Find where the given text appears and provide that cell's center as [X, Y] coordinate. 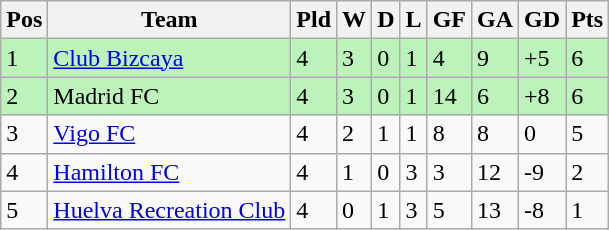
W [354, 20]
-8 [542, 210]
9 [494, 58]
+5 [542, 58]
L [414, 20]
Madrid FC [170, 96]
Pts [588, 20]
14 [449, 96]
GF [449, 20]
12 [494, 172]
Pld [314, 20]
Hamilton FC [170, 172]
13 [494, 210]
-9 [542, 172]
Club Bizcaya [170, 58]
GD [542, 20]
D [386, 20]
+8 [542, 96]
Vigo FC [170, 134]
Huelva Recreation Club [170, 210]
GA [494, 20]
Pos [24, 20]
Team [170, 20]
